Find where the given text appears and provide that cell's center as [X, Y] coordinate. 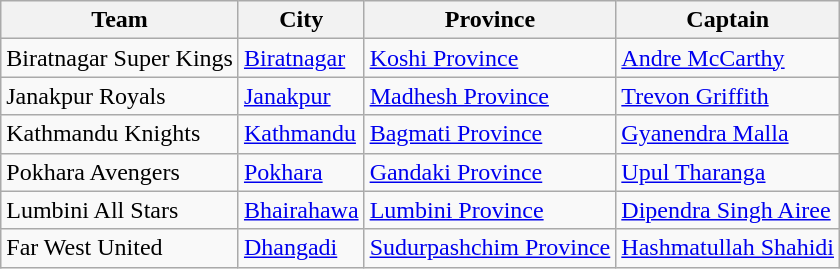
Team [120, 20]
Dhangadi [301, 248]
Biratnagar Super Kings [120, 58]
Dipendra Singh Airee [728, 210]
Lumbini Province [490, 210]
Bhairahawa [301, 210]
Andre McCarthy [728, 58]
Kathmandu [301, 134]
Koshi Province [490, 58]
Far West United [120, 248]
Biratnagar [301, 58]
Province [490, 20]
Captain [728, 20]
Bagmati Province [490, 134]
Kathmandu Knights [120, 134]
Janakpur Royals [120, 96]
Madhesh Province [490, 96]
Hashmatullah Shahidi [728, 248]
Gandaki Province [490, 172]
Upul Tharanga [728, 172]
Janakpur [301, 96]
Sudurpashchim Province [490, 248]
Gyanendra Malla [728, 134]
Pokhara Avengers [120, 172]
Trevon Griffith [728, 96]
City [301, 20]
Pokhara [301, 172]
Lumbini All Stars [120, 210]
